Scan for the cell matching the given text and deliver its [X, Y] coordinate at center. 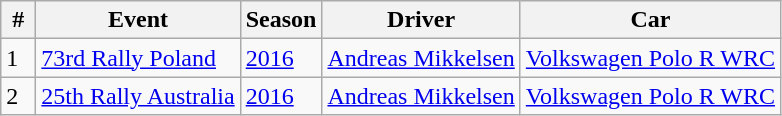
Event [138, 20]
2 [18, 96]
1 [18, 58]
25th Rally Australia [138, 96]
# [18, 20]
73rd Rally Poland [138, 58]
Season [281, 20]
Driver [421, 20]
Car [650, 20]
